Return [X, Y] of the center of cell containing provided text 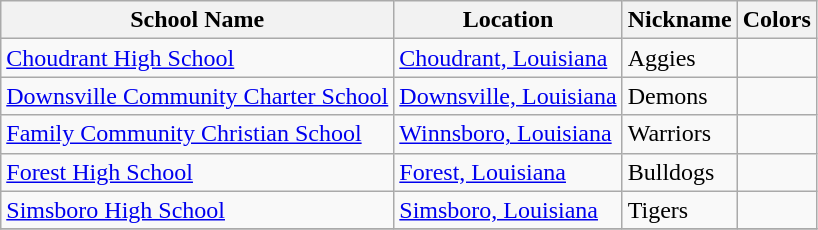
Winnsboro, Louisiana [508, 134]
Downsville, Louisiana [508, 96]
Aggies [680, 58]
Downsville Community Charter School [198, 96]
Choudrant High School [198, 58]
Forest High School [198, 172]
Location [508, 20]
Simsboro High School [198, 210]
Nickname [680, 20]
Forest, Louisiana [508, 172]
Bulldogs [680, 172]
Choudrant, Louisiana [508, 58]
Warriors [680, 134]
School Name [198, 20]
Simsboro, Louisiana [508, 210]
Family Community Christian School [198, 134]
Demons [680, 96]
Tigers [680, 210]
Colors [776, 20]
